Detect which cell encompasses the target text, then output its (x, y) center coordinate. 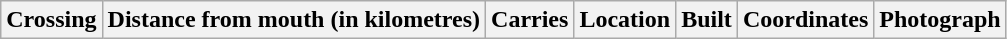
Carries (530, 20)
Location (625, 20)
Distance from mouth (in kilometres) (294, 20)
Built (707, 20)
Coordinates (805, 20)
Photograph (940, 20)
Crossing (52, 20)
